Output the [x, y] coordinate of the center of the cell containing the given text.  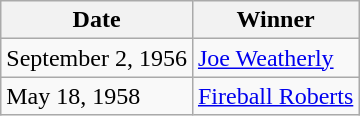
September 2, 1956 [97, 58]
Fireball Roberts [275, 96]
Joe Weatherly [275, 58]
Date [97, 20]
May 18, 1958 [97, 96]
Winner [275, 20]
